For the text-containing cell, return its midpoint in (X, Y) coordinate format. 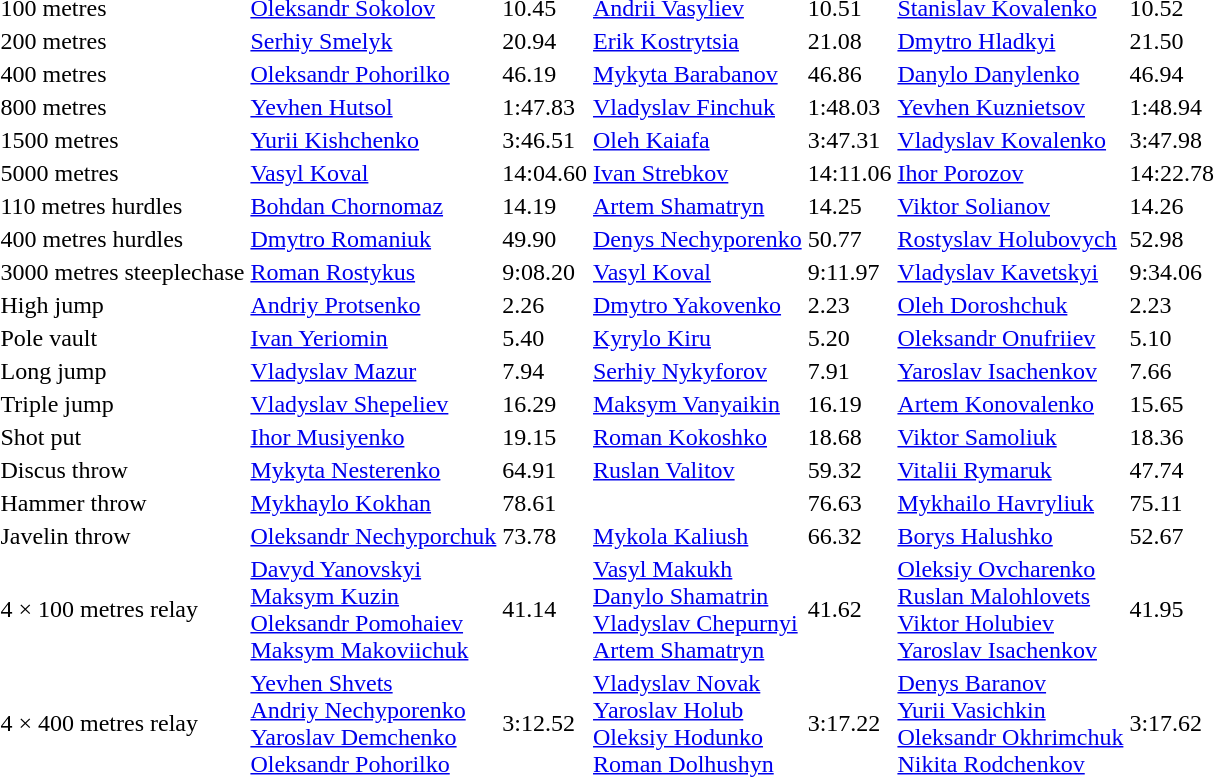
Vasyl MakukhDanylo ShamatrinVladyslav ChepurnyiArtem Shamatryn (698, 610)
Roman Kokoshko (698, 437)
5.20 (850, 338)
41.14 (545, 610)
Mykhaylo Kokhan (374, 503)
49.90 (545, 239)
3:46.51 (545, 140)
14:04.60 (545, 173)
64.91 (545, 470)
Danylo Danylenko (1010, 74)
1:48.03 (850, 107)
Yurii Kishchenko (374, 140)
Yevhen Kuznietsov (1010, 107)
Erik Kostrytsia (698, 41)
14:11.06 (850, 173)
Maksym Vanyaikin (698, 404)
Artem Shamatryn (698, 206)
9:11.97 (850, 272)
Serhiy Nykyforov (698, 371)
Andriy Protsenko (374, 305)
Mykola Kaliush (698, 536)
Davyd YanovskyiMaksym KuzinOleksandr PomohaievMaksym Makoviichuk (374, 610)
46.86 (850, 74)
20.94 (545, 41)
9:08.20 (545, 272)
Vladyslav Kovalenko (1010, 140)
Vitalii Rymaruk (1010, 470)
Yaroslav Isachenkov (1010, 371)
76.63 (850, 503)
Ihor Musiyenko (374, 437)
Ivan Strebkov (698, 173)
Ruslan Valitov (698, 470)
16.29 (545, 404)
Ihor Porozov (1010, 173)
19.15 (545, 437)
14.19 (545, 206)
Rostyslav Holubovych (1010, 239)
59.32 (850, 470)
2.23 (850, 305)
5.40 (545, 338)
66.32 (850, 536)
Bohdan Chornomaz (374, 206)
Vladyslav Mazur (374, 371)
Artem Konovalenko (1010, 404)
Mykyta Nesterenko (374, 470)
3:47.31 (850, 140)
Oleh Doroshchuk (1010, 305)
Oleh Kaiafa (698, 140)
Denys Nechyporenko (698, 239)
2.26 (545, 305)
Oleksandr Onufriiev (1010, 338)
41.62 (850, 610)
1:47.83 (545, 107)
16.19 (850, 404)
Oleksandr Pohorilko (374, 74)
21.08 (850, 41)
73.78 (545, 536)
Vladyslav Shepeliev (374, 404)
Dmytro Hladkyi (1010, 41)
7.91 (850, 371)
Viktor Solianov (1010, 206)
Vladyslav Kavetskyi (1010, 272)
Yevhen Hutsol (374, 107)
Serhiy Smelyk (374, 41)
Dmytro Yakovenko (698, 305)
Vladyslav Finchuk (698, 107)
Oleksandr Nechyporchuk (374, 536)
Ivan Yeriomin (374, 338)
Mykhailo Havryliuk (1010, 503)
18.68 (850, 437)
46.19 (545, 74)
50.77 (850, 239)
Kyrylo Kiru (698, 338)
Viktor Samoliuk (1010, 437)
7.94 (545, 371)
14.25 (850, 206)
Roman Rostykus (374, 272)
78.61 (545, 503)
Dmytro Romaniuk (374, 239)
Borys Halushko (1010, 536)
Mykyta Barabanov (698, 74)
Oleksiy OvcharenkoRuslan MalohlovetsViktor HolubievYaroslav Isachenkov (1010, 610)
